Return (x, y) of the center of cell containing provided text 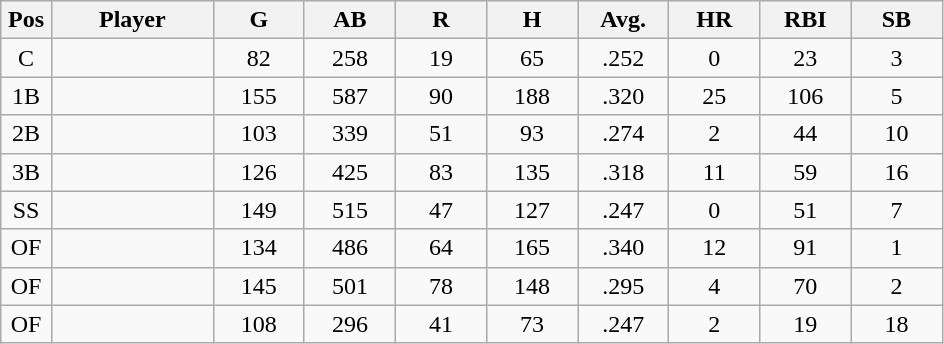
Avg. (624, 20)
.274 (624, 134)
C (26, 58)
16 (896, 172)
1B (26, 96)
.318 (624, 172)
25 (714, 96)
165 (532, 248)
.320 (624, 96)
73 (532, 324)
10 (896, 134)
44 (806, 134)
64 (440, 248)
70 (806, 286)
65 (532, 58)
134 (258, 248)
93 (532, 134)
103 (258, 134)
135 (532, 172)
258 (350, 58)
126 (258, 172)
2B (26, 134)
82 (258, 58)
.340 (624, 248)
18 (896, 324)
108 (258, 324)
59 (806, 172)
Pos (26, 20)
339 (350, 134)
149 (258, 210)
1 (896, 248)
R (440, 20)
127 (532, 210)
587 (350, 96)
G (258, 20)
SS (26, 210)
145 (258, 286)
148 (532, 286)
90 (440, 96)
515 (350, 210)
91 (806, 248)
41 (440, 324)
23 (806, 58)
7 (896, 210)
3B (26, 172)
RBI (806, 20)
486 (350, 248)
AB (350, 20)
78 (440, 286)
296 (350, 324)
SB (896, 20)
83 (440, 172)
425 (350, 172)
H (532, 20)
501 (350, 286)
.295 (624, 286)
HR (714, 20)
Player (132, 20)
47 (440, 210)
.252 (624, 58)
106 (806, 96)
4 (714, 286)
3 (896, 58)
155 (258, 96)
12 (714, 248)
11 (714, 172)
188 (532, 96)
5 (896, 96)
